Detect which cell encompasses the target text, then output its [X, Y] center coordinate. 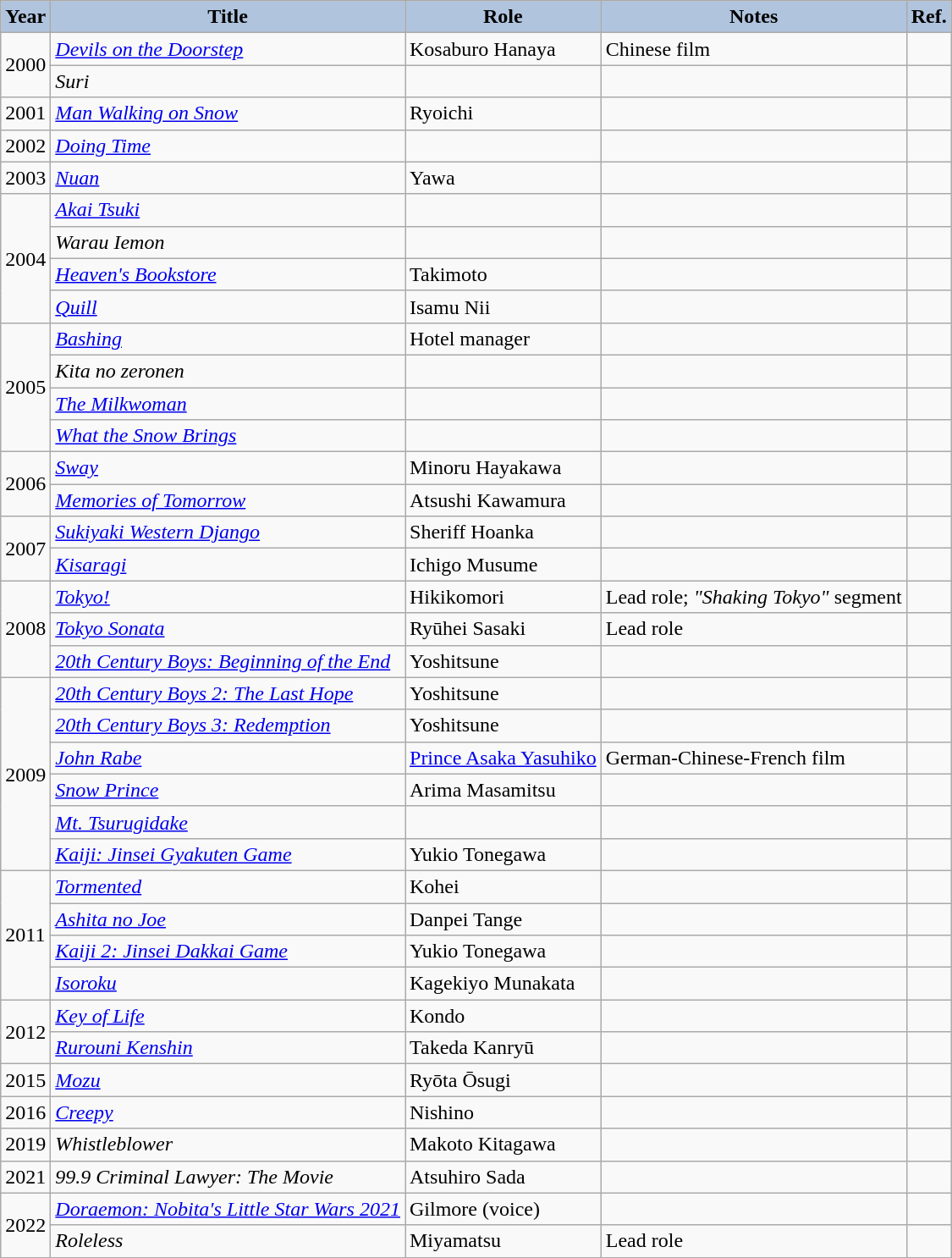
Danpei Tange [503, 919]
2016 [25, 1112]
2002 [25, 146]
Prince Asaka Yasuhiko [503, 758]
Ref. [929, 17]
99.9 Criminal Lawyer: The Movie [228, 1177]
Ryūhei Sasaki [503, 629]
2015 [25, 1080]
2011 [25, 935]
German-Chinese-French film [753, 758]
Whistleblower [228, 1145]
Role [503, 17]
Suri [228, 81]
2001 [25, 113]
Roleless [228, 1241]
2009 [25, 774]
Chinese film [753, 49]
Mozu [228, 1080]
Nishino [503, 1112]
Akai Tsuki [228, 210]
20th Century Boys 2: The Last Hope [228, 693]
2005 [25, 387]
Doing Time [228, 146]
Lead role; "Shaking Tokyo" segment [753, 597]
2007 [25, 549]
Hotel manager [503, 339]
Creepy [228, 1112]
Tokyo! [228, 597]
Isoroku [228, 984]
Doraemon: Nobita's Little Star Wars 2021 [228, 1209]
Mt. Tsurugidake [228, 822]
Kagekiyo Munakata [503, 984]
Key of Life [228, 1016]
Year [25, 17]
20th Century Boys: Beginning of the End [228, 661]
2000 [25, 65]
Kosaburo Hanaya [503, 49]
2012 [25, 1032]
What the Snow Brings [228, 436]
Man Walking on Snow [228, 113]
Arima Masamitsu [503, 790]
Nuan [228, 178]
Heaven's Bookstore [228, 274]
Takimoto [503, 274]
The Milkwoman [228, 404]
Memories of Tomorrow [228, 500]
Atsushi Kawamura [503, 500]
Hikikomori [503, 597]
Quill [228, 306]
Bashing [228, 339]
2022 [25, 1225]
2019 [25, 1145]
2003 [25, 178]
Ichigo Musume [503, 565]
Miyamatsu [503, 1241]
2006 [25, 484]
2004 [25, 258]
Kondo [503, 1016]
Makoto Kitagawa [503, 1145]
Sheriff Hoanka [503, 532]
20th Century Boys 3: Redemption [228, 726]
Rurouni Kenshin [228, 1048]
Title [228, 17]
Devils on the Doorstep [228, 49]
Sway [228, 468]
Takeda Kanryū [503, 1048]
Kisaragi [228, 565]
Gilmore (voice) [503, 1209]
Snow Prince [228, 790]
Warau Iemon [228, 242]
Tormented [228, 886]
Yawa [503, 178]
Kita no zeronen [228, 371]
Minoru Hayakawa [503, 468]
Ryōta Ōsugi [503, 1080]
Kohei [503, 886]
2021 [25, 1177]
2008 [25, 629]
Isamu Nii [503, 306]
Kaiji: Jinsei Gyakuten Game [228, 854]
Notes [753, 17]
Ryoichi [503, 113]
Kaiji 2: Jinsei Dakkai Game [228, 952]
Atsuhiro Sada [503, 1177]
Sukiyaki Western Django [228, 532]
Ashita no Joe [228, 919]
Tokyo Sonata [228, 629]
John Rabe [228, 758]
